Extract the (x, y) coordinate from the center of the cell holding the provided text.  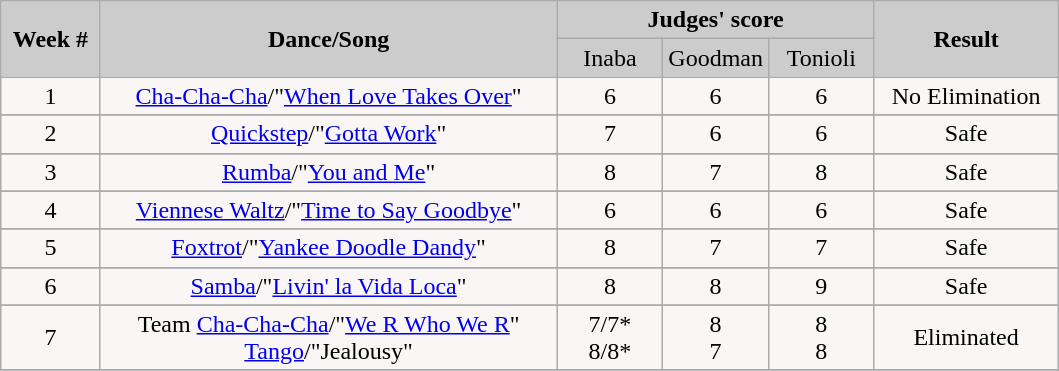
Rumba/"You and Me" (328, 172)
Inaba (610, 58)
Week # (50, 39)
Team Cha-Cha-Cha/"We R Who We R"Tango/"Jealousy" (328, 338)
Eliminated (966, 338)
88 (821, 338)
Tonioli (821, 58)
Result (966, 39)
5 (50, 248)
3 (50, 172)
No Elimination (966, 96)
Cha-Cha-Cha/"When Love Takes Over" (328, 96)
Viennese Waltz/"Time to Say Goodbye" (328, 210)
9 (821, 286)
Samba/"Livin' la Vida Loca" (328, 286)
Judges' score (716, 20)
87 (716, 338)
Dance/Song (328, 39)
7/7*8/8* (610, 338)
4 (50, 210)
Foxtrot/"Yankee Doodle Dandy" (328, 248)
1 (50, 96)
Goodman (716, 58)
2 (50, 134)
Quickstep/"Gotta Work" (328, 134)
